Output the [x, y] coordinate of the center of the cell containing the given text.  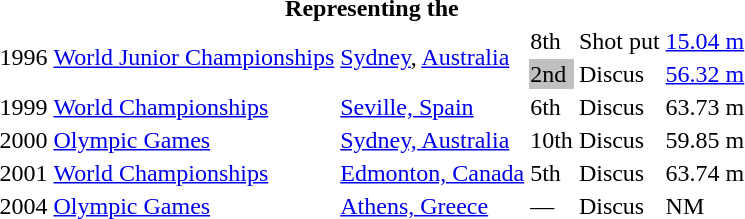
8th [552, 41]
Seville, Spain [432, 107]
2nd [552, 74]
10th [552, 140]
Edmonton, Canada [432, 173]
World Junior Championships [194, 58]
Olympic Games [194, 140]
Shot put [619, 41]
6th [552, 107]
5th [552, 173]
